For the text-containing cell, return its midpoint in [x, y] coordinate format. 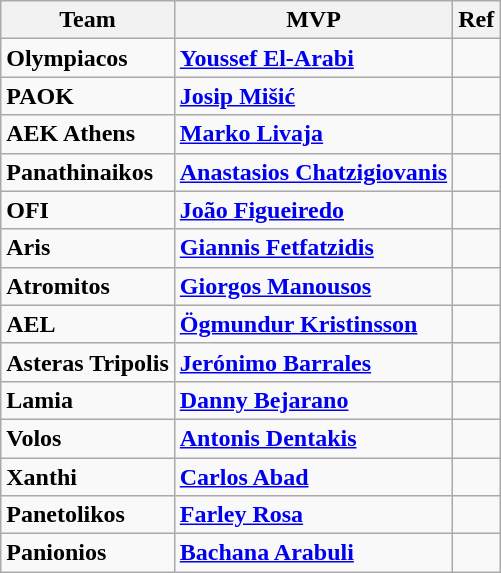
Panetolikos [88, 515]
Xanthi [88, 477]
AEK Athens [88, 134]
PAOK [88, 96]
Youssef El-Arabi [313, 58]
Panionios [88, 553]
Jerónimo Barrales [313, 362]
Ref [476, 20]
Ögmundur Kristinsson [313, 324]
Bachana Arabuli [313, 553]
Danny Bejarano [313, 400]
Anastasios Chatzigiovanis [313, 172]
Antonis Dentakis [313, 438]
Atromitos [88, 286]
Josip Mišić [313, 96]
João Figueiredo [313, 210]
Lamia [88, 400]
AEL [88, 324]
Aris [88, 248]
Olympiacos [88, 58]
OFI [88, 210]
Volos [88, 438]
Asteras Tripolis [88, 362]
Giorgos Manousos [313, 286]
Farley Rosa [313, 515]
Carlos Abad [313, 477]
Marko Livaja [313, 134]
Giannis Fetfatzidis [313, 248]
Team [88, 20]
Panathinaikos [88, 172]
MVP [313, 20]
